Find where the given text appears and provide that cell's center as [X, Y] coordinate. 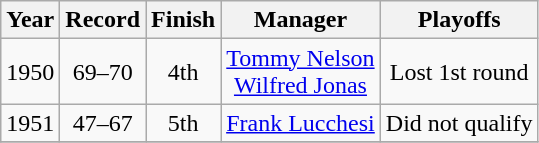
Did not qualify [459, 123]
1950 [30, 72]
69–70 [103, 72]
Record [103, 20]
Frank Lucchesi [301, 123]
1951 [30, 123]
Year [30, 20]
47–67 [103, 123]
Manager [301, 20]
5th [184, 123]
Playoffs [459, 20]
Lost 1st round [459, 72]
Tommy NelsonWilfred Jonas [301, 72]
Finish [184, 20]
4th [184, 72]
